Find where the given text appears and provide that cell's center as [X, Y] coordinate. 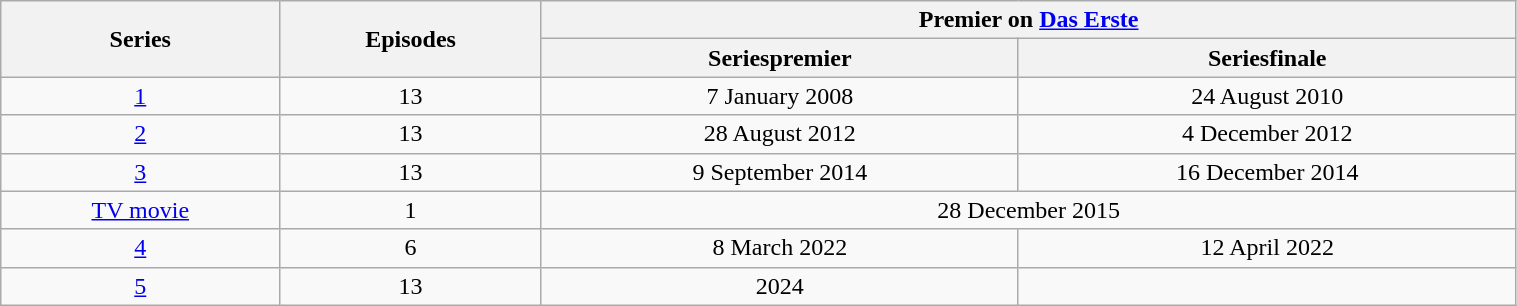
9 September 2014 [780, 172]
Seriesfinale [1267, 58]
4 December 2012 [1267, 134]
Seriespremier [780, 58]
5 [140, 286]
24 August 2010 [1267, 96]
16 December 2014 [1267, 172]
4 [140, 248]
2024 [780, 286]
Episodes [410, 39]
28 August 2012 [780, 134]
Series [140, 39]
8 March 2022 [780, 248]
7 January 2008 [780, 96]
6 [410, 248]
3 [140, 172]
2 [140, 134]
TV movie [140, 210]
28 December 2015 [1028, 210]
12 April 2022 [1267, 248]
Premier on Das Erste [1028, 20]
